Pinpoint the cell where the given text exists, returning its (X, Y) midpoint coordinate. 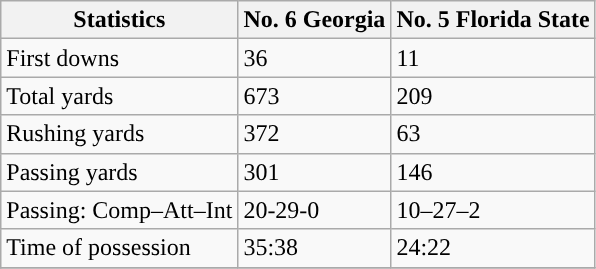
209 (493, 96)
No. 6 Georgia (314, 20)
Passing: Comp–Att–Int (120, 210)
Total yards (120, 96)
11 (493, 58)
10–27–2 (493, 210)
Passing yards (120, 172)
20-29-0 (314, 210)
146 (493, 172)
372 (314, 134)
35:38 (314, 248)
Rushing yards (120, 134)
Statistics (120, 20)
24:22 (493, 248)
36 (314, 58)
673 (314, 96)
No. 5 Florida State (493, 20)
63 (493, 134)
First downs (120, 58)
301 (314, 172)
Time of possession (120, 248)
